Output the [x, y] coordinate of the center of the cell containing the given text.  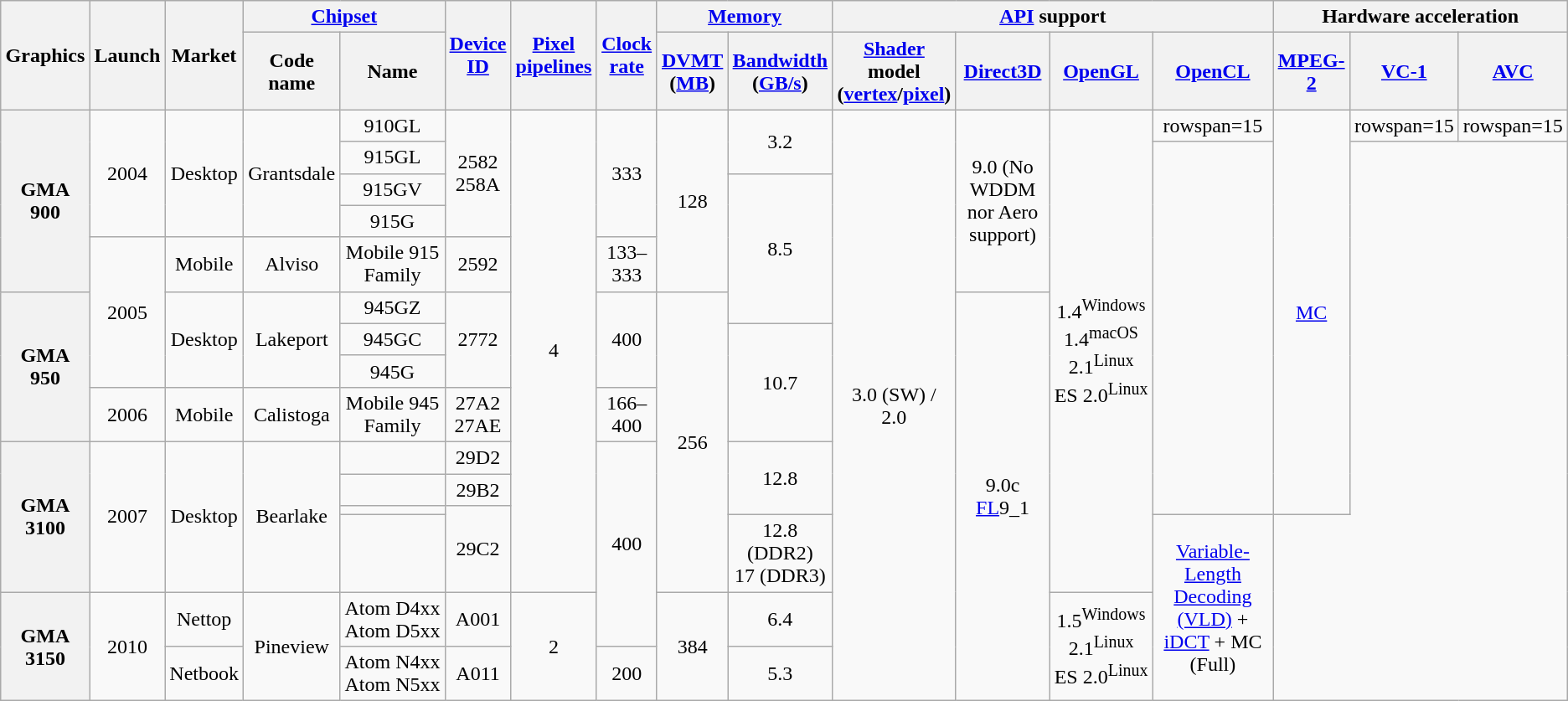
Market [204, 55]
MC [1312, 312]
Mobile 915Family [392, 265]
29B2 [477, 490]
Variable-Length Decoding (VLD) + iDCT + MC (Full) [1213, 608]
333 [627, 173]
A001 [477, 620]
6.4 [781, 620]
Nettop [204, 620]
GMA 3150 [45, 647]
Grantsdale [291, 173]
GMA 900 [45, 201]
2010 [127, 647]
Clock rate [627, 55]
GMA 3100 [45, 516]
945GC [392, 339]
910GL [392, 126]
MPEG-2 [1312, 71]
4 [554, 351]
915GV [392, 189]
128 [692, 201]
200 [627, 673]
OpenCL [1213, 71]
915GL [392, 157]
A011 [477, 673]
3.0 (SW) / 2.0 [895, 405]
Pineview [291, 647]
3.2 [781, 142]
Memory [744, 17]
945G [392, 371]
DVMT (MB) [692, 71]
1.4Windows 1.4macOS 2.1Linux ES 2.0Linux [1101, 351]
2004 [127, 173]
Code name [291, 71]
256 [692, 441]
12.8 [781, 477]
GMA 950 [45, 367]
2582 258A [477, 173]
DeviceID [477, 55]
9.0 (No WDDM nor Aero support) [1003, 201]
Chipset [344, 17]
2006 [127, 414]
29C2 [477, 549]
2592 [477, 265]
29D2 [477, 457]
Graphics [45, 55]
133–333 [627, 265]
166–400 [627, 414]
915G [392, 221]
1.5Windows 2.1Linux ES 2.0Linux [1101, 647]
2772 [477, 339]
Netbook [204, 673]
9.0c FL9_1 [1003, 496]
10.7 [781, 382]
Calistoga [291, 414]
Atom D4xxAtom D5xx [392, 620]
Bandwidth (GB/s) [781, 71]
12.8 (DDR2)17 (DDR3) [781, 554]
AVC [1513, 71]
Direct3D [1003, 71]
945GZ [392, 307]
Launch [127, 55]
2007 [127, 516]
8.5 [781, 248]
Pixel pipelines [554, 55]
384 [692, 647]
Hardware acceleration [1421, 17]
Lakeport [291, 339]
Mobile 945Family [392, 414]
5.3 [781, 673]
2005 [127, 312]
API support [1053, 17]
Alviso [291, 265]
27A227AE [477, 414]
Shader model(vertex/pixel) [895, 71]
Name [392, 71]
Atom N4xxAtom N5xx [392, 673]
Bearlake [291, 516]
2 [554, 647]
OpenGL [1101, 71]
VC-1 [1404, 71]
